Return the (x, y) coordinate for the center point of the cell that contains the specified text.  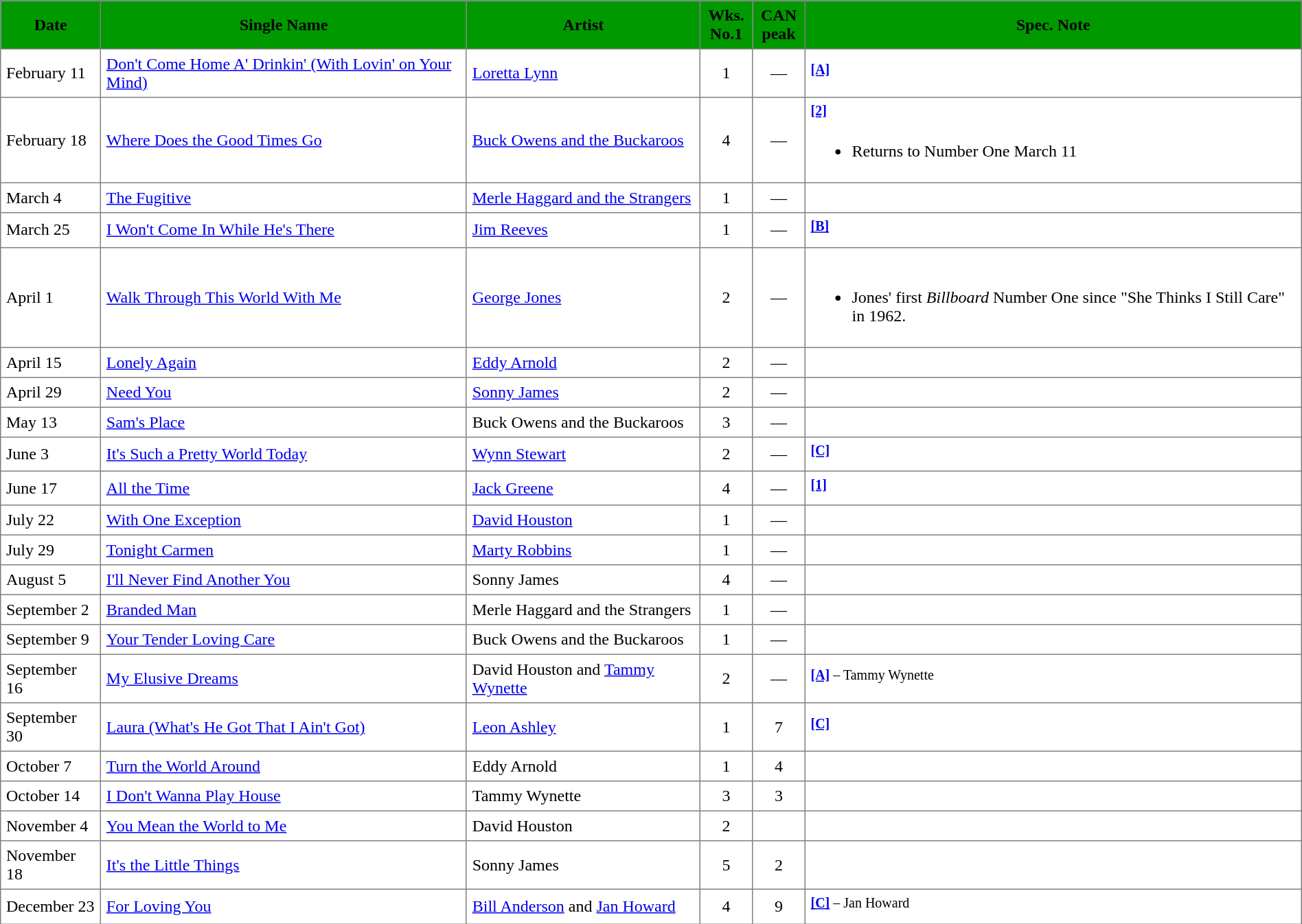
My Elusive Dreams (284, 679)
All the Time (284, 488)
Where Does the Good Times Go (284, 140)
You Mean the World to Me (284, 827)
November 4 (51, 827)
Spec. Note (1053, 25)
I Won't Come In While He's There (284, 230)
Bill Anderson and Jan Howard (583, 907)
[A] (1053, 73)
CAN peak (779, 25)
[A] – Tammy Wynette (1053, 679)
Tammy Wynette (583, 796)
March 4 (51, 198)
October 14 (51, 796)
November 18 (51, 865)
[1] (1053, 488)
Jim Reeves (583, 230)
December 23 (51, 907)
It's the Little Things (284, 865)
[B] (1053, 230)
Loretta Lynn (583, 73)
Walk Through This World With Me (284, 297)
Your Tender Loving Care (284, 640)
September 2 (51, 610)
Wks. No.1 (726, 25)
9 (779, 907)
October 7 (51, 767)
[C] – Jan Howard (1053, 907)
September 30 (51, 727)
June 17 (51, 488)
The Fugitive (284, 198)
Jones' first Billboard Number One since "She Thinks I Still Care" in 1962. (1053, 297)
April 15 (51, 362)
Jack Greene (583, 488)
July 29 (51, 551)
September 16 (51, 679)
Leon Ashley (583, 727)
George Jones (583, 297)
Date (51, 25)
March 25 (51, 230)
With One Exception (284, 520)
7 (779, 727)
Need You (284, 392)
It's Such a Pretty World Today (284, 454)
Don't Come Home A' Drinkin' (With Lovin' on Your Mind) (284, 73)
For Loving You (284, 907)
Lonely Again (284, 362)
February 11 (51, 73)
Branded Man (284, 610)
Sam's Place (284, 422)
I'll Never Find Another You (284, 580)
David Houston and Tammy Wynette (583, 679)
Marty Robbins (583, 551)
Wynn Stewart (583, 454)
August 5 (51, 580)
September 9 (51, 640)
Artist (583, 25)
July 22 (51, 520)
Turn the World Around (284, 767)
June 3 (51, 454)
5 (726, 865)
February 18 (51, 140)
Laura (What's He Got That I Ain't Got) (284, 727)
April 29 (51, 392)
Tonight Carmen (284, 551)
May 13 (51, 422)
Single Name (284, 25)
[2]Returns to Number One March 11 (1053, 140)
April 1 (51, 297)
I Don't Wanna Play House (284, 796)
